Provide the [x, y] coordinate of the cell's center where the given text is located.  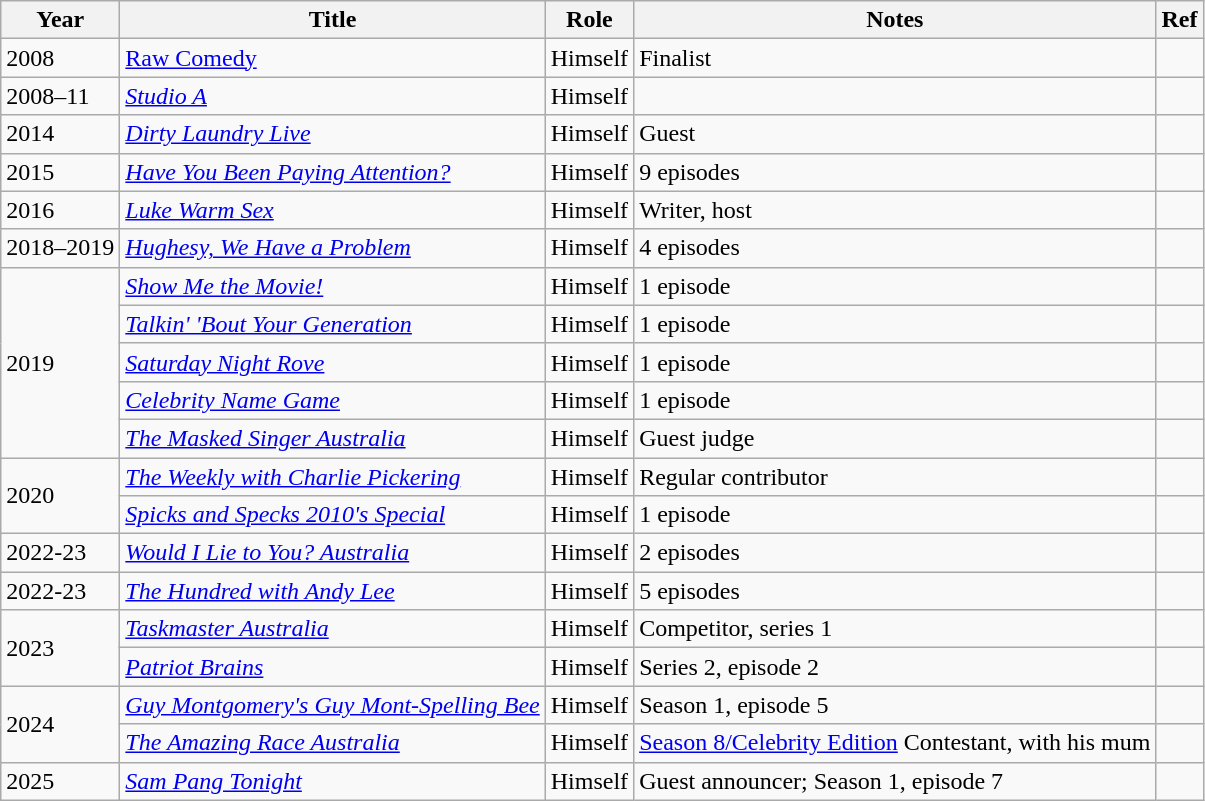
Sam Pang Tonight [332, 781]
2024 [60, 724]
Writer, host [895, 210]
2015 [60, 172]
5 episodes [895, 591]
2008–11 [60, 96]
2016 [60, 210]
2025 [60, 781]
Season 8/Celebrity Edition Contestant, with his mum [895, 743]
The Masked Singer Australia [332, 438]
Finalist [895, 58]
Talkin' 'Bout Your Generation [332, 324]
Raw Comedy [332, 58]
Celebrity Name Game [332, 400]
Spicks and Specks 2010's Special [332, 515]
Series 2, episode 2 [895, 667]
Taskmaster Australia [332, 629]
Studio A [332, 96]
Luke Warm Sex [332, 210]
2014 [60, 134]
Season 1, episode 5 [895, 705]
Show Me the Movie! [332, 286]
Guest [895, 134]
Have You Been Paying Attention? [332, 172]
Hughesy, We Have a Problem [332, 248]
The Hundred with Andy Lee [332, 591]
9 episodes [895, 172]
Ref [1180, 20]
Competitor, series 1 [895, 629]
2023 [60, 648]
Regular contributor [895, 477]
Title [332, 20]
Guest judge [895, 438]
Would I Lie to You? Australia [332, 553]
The Weekly with Charlie Pickering [332, 477]
Notes [895, 20]
4 episodes [895, 248]
Guest announcer; Season 1, episode 7 [895, 781]
2019 [60, 362]
2008 [60, 58]
Year [60, 20]
2 episodes [895, 553]
Role [589, 20]
Saturday Night Rove [332, 362]
Guy Montgomery's Guy Mont-Spelling Bee [332, 705]
Dirty Laundry Live [332, 134]
The Amazing Race Australia [332, 743]
2020 [60, 496]
2018–2019 [60, 248]
Patriot Brains [332, 667]
